Output the [x, y] coordinate of the center of the cell containing the given text.  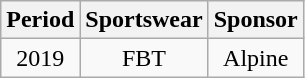
Period [40, 20]
Alpine [256, 58]
FBT [144, 58]
Sportswear [144, 20]
2019 [40, 58]
Sponsor [256, 20]
